Capture the cell that displays the provided text and extract its [X, Y] central coordinate. 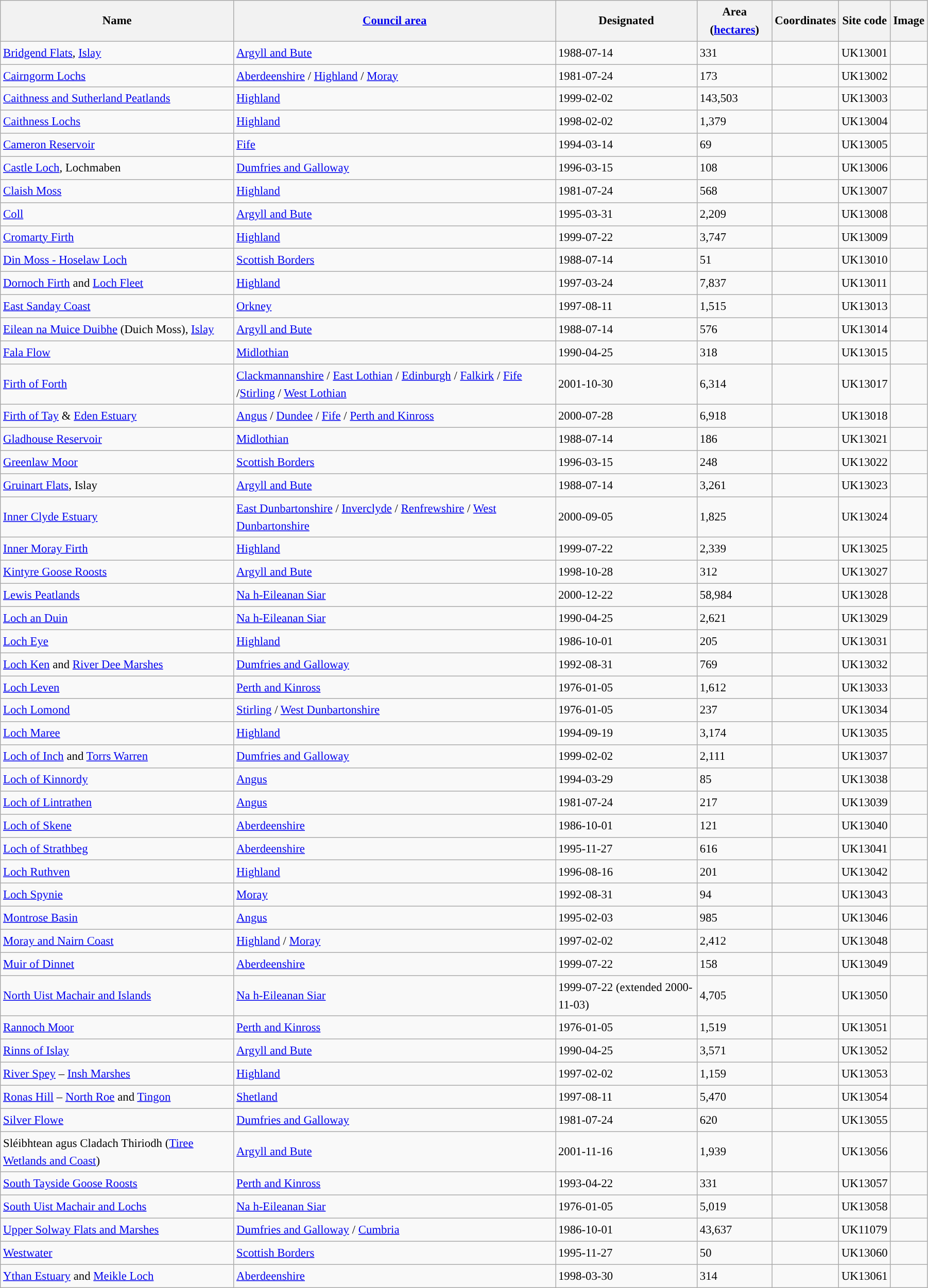
1,612 [734, 688]
UK13041 [865, 848]
1,379 [734, 121]
UK13039 [865, 803]
143,503 [734, 99]
1993-04-22 [626, 1184]
576 [734, 329]
River Spey – Insh Marshes [117, 1074]
1,159 [734, 1074]
Clackmannanshire / East Lothian / Edinburgh / Falkirk / Fife /Stirling / West Lothian [394, 384]
UK13018 [865, 416]
Greenlaw Moor [117, 462]
Aberdeenshire / Highland / Moray [394, 76]
UK13014 [865, 329]
Fala Flow [117, 352]
UK13017 [865, 384]
1,519 [734, 1028]
314 [734, 1276]
201 [734, 872]
Coordinates [805, 21]
Gruinart Flats, Islay [117, 485]
UK13058 [865, 1207]
173 [734, 76]
UK13006 [865, 168]
Loch Spynie [117, 895]
Ythan Estuary and Meikle Loch [117, 1276]
2001-10-30 [626, 384]
UK13028 [865, 595]
UK13027 [865, 572]
1,515 [734, 307]
1999-07-22 (extended 2000-11-03) [626, 996]
Loch Ruthven [117, 872]
Westwater [117, 1253]
South Tayside Goose Roosts [117, 1184]
UK13025 [865, 549]
158 [734, 964]
Loch an Duin [117, 618]
Name [117, 21]
Castle Loch, Lochmaben [117, 168]
Ronas Hill – North Roe and Tingon [117, 1096]
85 [734, 779]
6,918 [734, 416]
769 [734, 664]
Cromarty Firth [117, 237]
58,984 [734, 595]
620 [734, 1120]
Inner Clyde Estuary [117, 517]
Bridgend Flats, Islay [117, 53]
5,470 [734, 1096]
Loch of Strathbeg [117, 848]
237 [734, 710]
UK13034 [865, 710]
1995-02-03 [626, 918]
UK13057 [865, 1184]
Moray [394, 895]
UK13013 [865, 307]
Sléibhtean agus Cladach Thiriodh (Tiree Wetlands and Coast) [117, 1152]
UK13004 [865, 121]
Cameron Reservoir [117, 145]
UK13049 [865, 964]
4,705 [734, 996]
1996-08-16 [626, 872]
UK13031 [865, 641]
43,637 [734, 1230]
UK13010 [865, 260]
Area (hectares) [734, 21]
2,339 [734, 549]
UK13032 [865, 664]
1995-03-31 [626, 214]
East Dunbartonshire / Inverclyde / Renfrewshire / West Dunbartonshire [394, 517]
UK13056 [865, 1152]
South Uist Machair and Lochs [117, 1207]
Silver Flowe [117, 1120]
Loch of Lintrathen [117, 803]
UK13009 [865, 237]
Caithness and Sutherland Peatlands [117, 99]
985 [734, 918]
UK13035 [865, 733]
Designated [626, 21]
1994-03-29 [626, 779]
1994-03-14 [626, 145]
UK13024 [865, 517]
2,621 [734, 618]
UK13050 [865, 996]
UK13043 [865, 895]
568 [734, 192]
Fife [394, 145]
217 [734, 803]
UK13002 [865, 76]
1997-03-24 [626, 283]
Firth of Forth [117, 384]
Site code [865, 21]
1998-02-02 [626, 121]
Loch Leven [117, 688]
UK13054 [865, 1096]
Loch Maree [117, 733]
UK13061 [865, 1276]
1,825 [734, 517]
Lewis Peatlands [117, 595]
UK13046 [865, 918]
UK13021 [865, 440]
7,837 [734, 283]
Angus / Dundee / Fife / Perth and Kinross [394, 416]
UK13015 [865, 352]
50 [734, 1253]
UK13040 [865, 826]
Dumfries and Galloway / Cumbria [394, 1230]
Claish Moss [117, 192]
2000-12-22 [626, 595]
2,209 [734, 214]
Shetland [394, 1096]
1994-09-19 [626, 733]
Dornoch Firth and Loch Fleet [117, 283]
Council area [394, 21]
6,314 [734, 384]
Stirling / West Dunbartonshire [394, 710]
Upper Solway Flats and Marshes [117, 1230]
UK13038 [865, 779]
Rinns of Islay [117, 1051]
Moray and Nairn Coast [117, 941]
Firth of Tay & Eden Estuary [117, 416]
318 [734, 352]
186 [734, 440]
121 [734, 826]
Loch Lomond [117, 710]
UK13052 [865, 1051]
Din Moss - Hoselaw Loch [117, 260]
UK13007 [865, 192]
Montrose Basin [117, 918]
5,019 [734, 1207]
Kintyre Goose Roosts [117, 572]
Caithness Lochs [117, 121]
3,571 [734, 1051]
UK13037 [865, 757]
Orkney [394, 307]
Cairngorm Lochs [117, 76]
Loch Ken and River Dee Marshes [117, 664]
69 [734, 145]
3,747 [734, 237]
UK13023 [865, 485]
Gladhouse Reservoir [117, 440]
108 [734, 168]
East Sanday Coast [117, 307]
1,939 [734, 1152]
Coll [117, 214]
Inner Moray Firth [117, 549]
UK13053 [865, 1074]
94 [734, 895]
2001-11-16 [626, 1152]
UK13003 [865, 99]
Loch of Skene [117, 826]
248 [734, 462]
205 [734, 641]
51 [734, 260]
UK13008 [865, 214]
UK11079 [865, 1230]
UK13042 [865, 872]
Rannoch Moor [117, 1028]
2000-09-05 [626, 517]
North Uist Machair and Islands [117, 996]
1998-03-30 [626, 1276]
2,111 [734, 757]
Highland / Moray [394, 941]
3,174 [734, 733]
Eilean na Muice Duibhe (Duich Moss), Islay [117, 329]
UK13033 [865, 688]
UK13060 [865, 1253]
UK13005 [865, 145]
UK13011 [865, 283]
UK13001 [865, 53]
Loch Eye [117, 641]
2,412 [734, 941]
3,261 [734, 485]
UK13055 [865, 1120]
UK13048 [865, 941]
UK13029 [865, 618]
UK13051 [865, 1028]
Muir of Dinnet [117, 964]
Loch of Kinnordy [117, 779]
1998-10-28 [626, 572]
UK13022 [865, 462]
2000-07-28 [626, 416]
312 [734, 572]
Loch of Inch and Torrs Warren [117, 757]
Image [908, 21]
616 [734, 848]
